Return [X, Y] of the center of cell containing provided text 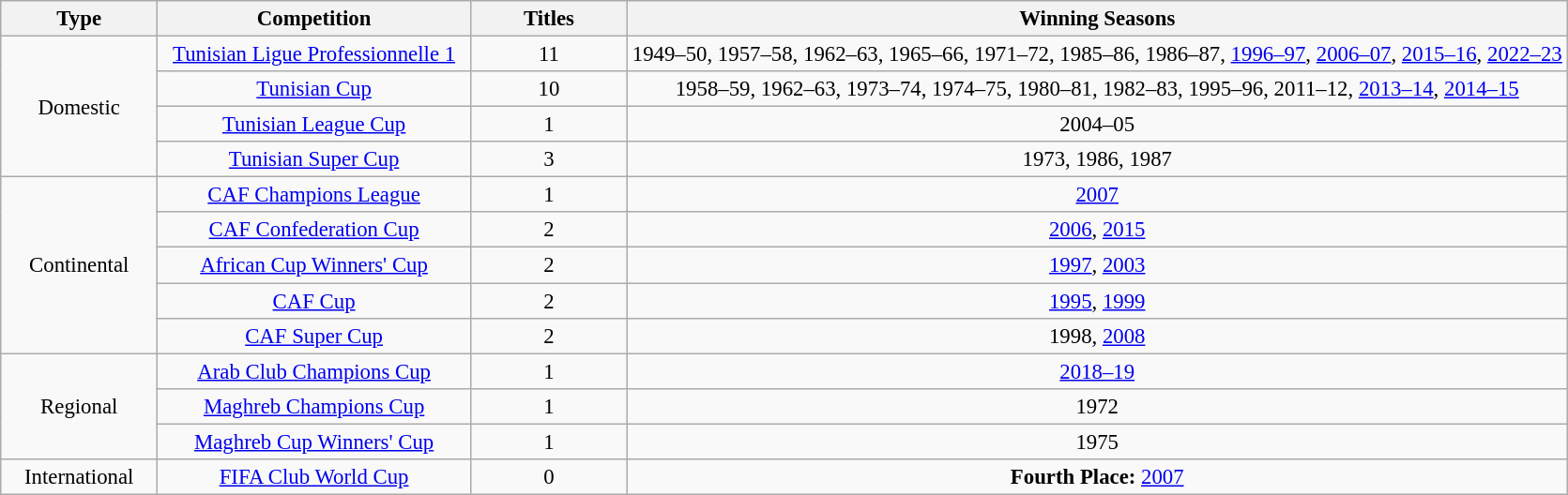
2006, 2015 [1097, 230]
Arab Club Champions Cup [314, 371]
Fourth Place: 2007 [1097, 477]
1972 [1097, 406]
Regional [79, 407]
Maghreb Cup Winners' Cup [314, 442]
Type [79, 19]
Competition [314, 19]
Domestic [79, 107]
2004–05 [1097, 125]
Tunisian League Cup [314, 125]
Maghreb Champions Cup [314, 406]
African Cup Winners' Cup [314, 265]
Tunisian Cup [314, 89]
Tunisian Ligue Professionnelle 1 [314, 54]
CAF Champions League [314, 195]
1958–59, 1962–63, 1973–74, 1974–75, 1980–81, 1982–83, 1995–96, 2011–12, 2013–14, 2014–15 [1097, 89]
1998, 2008 [1097, 336]
FIFA Club World Cup [314, 477]
Winning Seasons [1097, 19]
2018–19 [1097, 371]
CAF Cup [314, 301]
Tunisian Super Cup [314, 159]
2007 [1097, 195]
1995, 1999 [1097, 301]
1975 [1097, 442]
1997, 2003 [1097, 265]
Continental [79, 265]
3 [550, 159]
0 [550, 477]
1949–50, 1957–58, 1962–63, 1965–66, 1971–72, 1985–86, 1986–87, 1996–97, 2006–07, 2015–16, 2022–23 [1097, 54]
CAF Super Cup [314, 336]
CAF Confederation Cup [314, 230]
11 [550, 54]
Titles [550, 19]
International [79, 477]
1973, 1986, 1987 [1097, 159]
10 [550, 89]
